Return (x, y) of the center of cell containing provided text 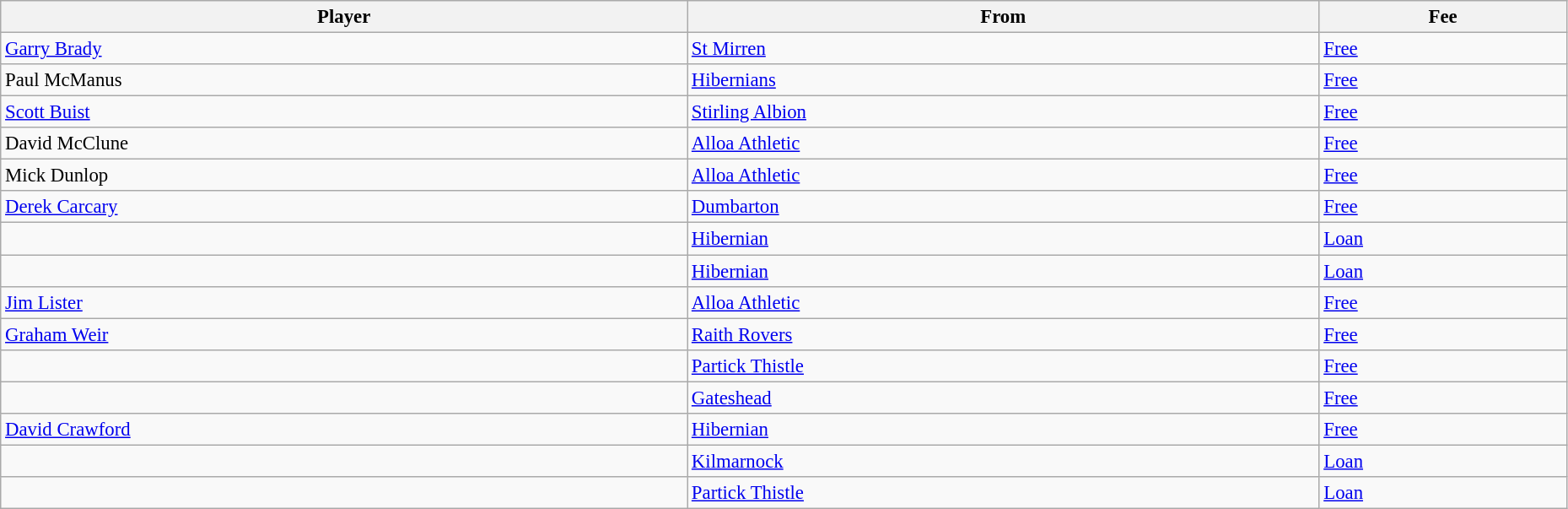
Hibernians (1004, 80)
St Mirren (1004, 49)
Raith Rovers (1004, 334)
Graham Weir (344, 334)
Dumbarton (1004, 207)
David Crawford (344, 430)
Stirling Albion (1004, 112)
Mick Dunlop (344, 176)
Derek Carcary (344, 207)
Paul McManus (344, 80)
David McClune (344, 143)
Scott Buist (344, 112)
From (1004, 17)
Kilmarnock (1004, 461)
Fee (1442, 17)
Gateshead (1004, 398)
Player (344, 17)
Jim Lister (344, 302)
Garry Brady (344, 49)
